Scan for the cell matching the given text and deliver its (X, Y) coordinate at center. 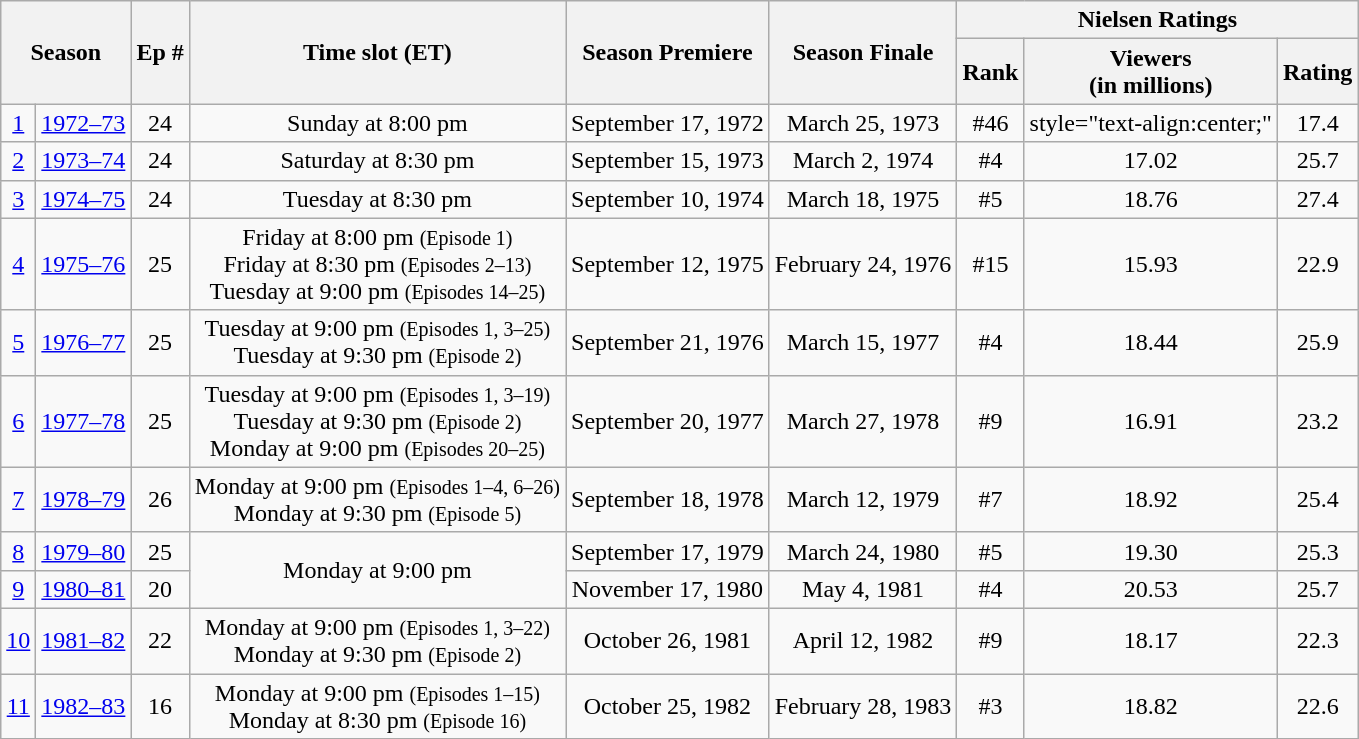
1979–80 (84, 551)
September 17, 1979 (668, 551)
Season (66, 52)
22.3 (1317, 640)
September 12, 1975 (668, 264)
March 18, 1975 (863, 199)
1981–82 (84, 640)
style="text-align:center;" (1150, 123)
#46 (990, 123)
September 15, 1973 (668, 161)
Monday at 9:00 pm (Episodes 1–15)Monday at 8:30 pm (Episode 16) (377, 706)
25.4 (1317, 500)
Tuesday at 9:00 pm (Episodes 1, 3–25)Tuesday at 9:30 pm (Episode 2) (377, 342)
Rank (990, 72)
April 12, 1982 (863, 640)
Friday at 8:00 pm (Episode 1)Friday at 8:30 pm (Episodes 2–13)Tuesday at 9:00 pm (Episodes 14–25) (377, 264)
Time slot (ET) (377, 52)
6 (18, 421)
18.17 (1150, 640)
7 (18, 500)
Ep # (160, 52)
1 (18, 123)
#7 (990, 500)
17.4 (1317, 123)
1975–76 (84, 264)
25.9 (1317, 342)
October 26, 1981 (668, 640)
Nielsen Ratings (1158, 20)
5 (18, 342)
Monday at 9:00 pm (Episodes 1, 3–22)Monday at 9:30 pm (Episode 2) (377, 640)
November 17, 1980 (668, 589)
Season Premiere (668, 52)
26 (160, 500)
1980–81 (84, 589)
9 (18, 589)
18.44 (1150, 342)
March 15, 1977 (863, 342)
Sunday at 8:00 pm (377, 123)
20.53 (1150, 589)
27.4 (1317, 199)
Tuesday at 8:30 pm (377, 199)
September 18, 1978 (668, 500)
February 28, 1983 (863, 706)
20 (160, 589)
September 20, 1977 (668, 421)
23.2 (1317, 421)
18.76 (1150, 199)
Viewers(in millions) (1150, 72)
Season Finale (863, 52)
#3 (990, 706)
May 4, 1981 (863, 589)
19.30 (1150, 551)
1976–77 (84, 342)
8 (18, 551)
Rating (1317, 72)
March 24, 1980 (863, 551)
Tuesday at 9:00 pm (Episodes 1, 3–19)Tuesday at 9:30 pm (Episode 2)Monday at 9:00 pm (Episodes 20–25) (377, 421)
22.6 (1317, 706)
March 25, 1973 (863, 123)
1972–73 (84, 123)
11 (18, 706)
18.82 (1150, 706)
Monday at 9:00 pm (377, 570)
22 (160, 640)
1973–74 (84, 161)
25.3 (1317, 551)
September 10, 1974 (668, 199)
2 (18, 161)
1977–78 (84, 421)
17.02 (1150, 161)
October 25, 1982 (668, 706)
September 17, 1972 (668, 123)
18.92 (1150, 500)
16.91 (1150, 421)
March 12, 1979 (863, 500)
March 27, 1978 (863, 421)
1978–79 (84, 500)
March 2, 1974 (863, 161)
16 (160, 706)
3 (18, 199)
10 (18, 640)
15.93 (1150, 264)
Saturday at 8:30 pm (377, 161)
1982–83 (84, 706)
February 24, 1976 (863, 264)
Monday at 9:00 pm (Episodes 1–4, 6–26)Monday at 9:30 pm (Episode 5) (377, 500)
1974–75 (84, 199)
#15 (990, 264)
4 (18, 264)
September 21, 1976 (668, 342)
22.9 (1317, 264)
